Search for the cell housing the specified text and yield its (x, y) center coordinate. 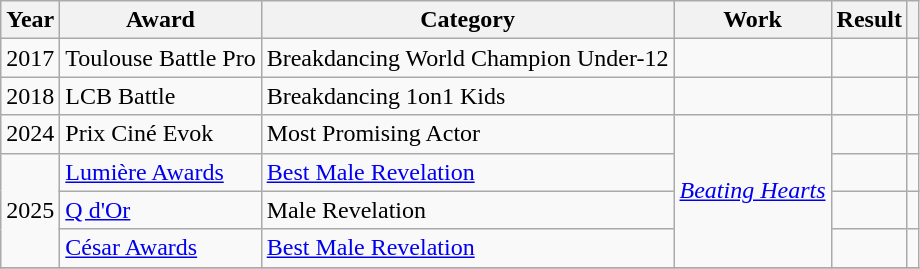
Most Promising Actor (468, 134)
Work (752, 20)
Male Revelation (468, 210)
Toulouse Battle Pro (160, 58)
2025 (30, 210)
2024 (30, 134)
Beating Hearts (752, 191)
Prix Ciné Evok (160, 134)
Result (869, 20)
Breakdancing 1on1 Kids (468, 96)
Year (30, 20)
Lumière Awards (160, 172)
César Awards (160, 248)
Q d'Or (160, 210)
Award (160, 20)
2018 (30, 96)
Category (468, 20)
Breakdancing World Champion Under-12 (468, 58)
2017 (30, 58)
LCB Battle (160, 96)
